Return (x, y) of the center of cell containing provided text 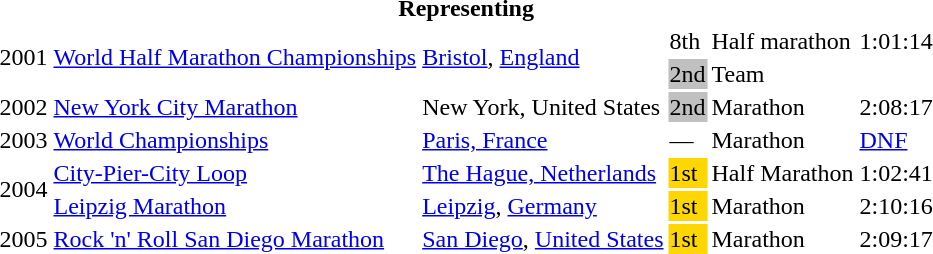
Half marathon (782, 41)
— (688, 140)
Paris, France (543, 140)
Bristol, England (543, 58)
8th (688, 41)
World Championships (235, 140)
Leipzig, Germany (543, 206)
Leipzig Marathon (235, 206)
City-Pier-City Loop (235, 173)
San Diego, United States (543, 239)
Half Marathon (782, 173)
World Half Marathon Championships (235, 58)
New York City Marathon (235, 107)
New York, United States (543, 107)
Team (782, 74)
Rock 'n' Roll San Diego Marathon (235, 239)
The Hague, Netherlands (543, 173)
